From the cell containing the given text, extract its center point as [X, Y] coordinate. 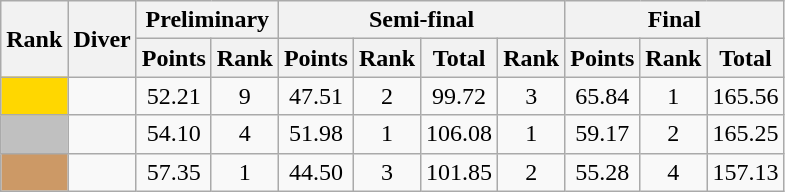
51.98 [316, 134]
99.72 [460, 96]
157.13 [746, 172]
Diver [102, 39]
101.85 [460, 172]
54.10 [174, 134]
Semi-final [421, 20]
47.51 [316, 96]
165.25 [746, 134]
Preliminary [207, 20]
65.84 [602, 96]
106.08 [460, 134]
44.50 [316, 172]
9 [244, 96]
Final [674, 20]
55.28 [602, 172]
57.35 [174, 172]
165.56 [746, 96]
59.17 [602, 134]
52.21 [174, 96]
